Extract the [X, Y] coordinate from the center of the cell holding the provided text.  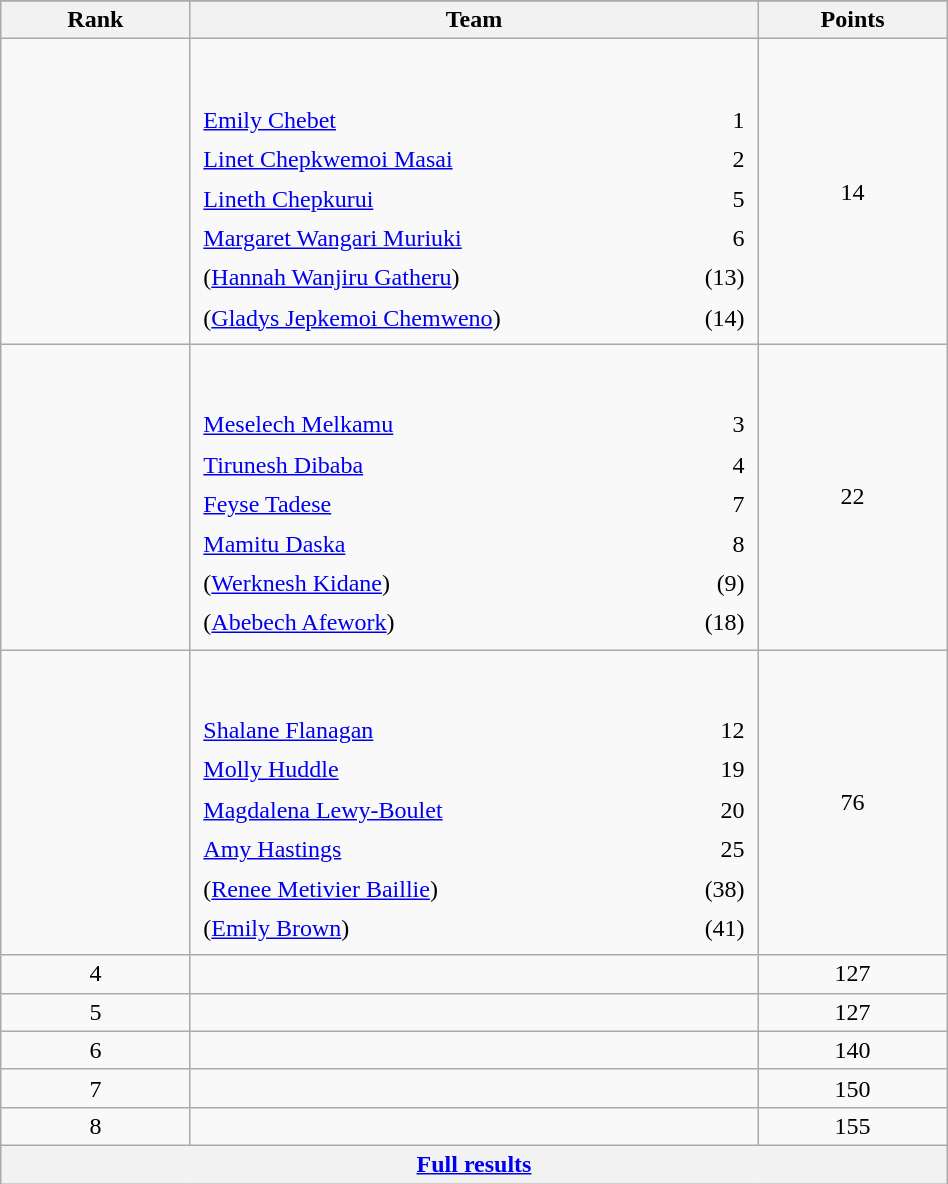
76 [852, 802]
Molly Huddle [428, 770]
14 [852, 192]
Tirunesh Dibaba [418, 464]
Emily Chebet [435, 120]
12 [704, 730]
Points [852, 20]
2 [711, 160]
Emily Chebet 1 Linet Chepkwemoi Masai 2 Lineth Chepkurui 5 Margaret Wangari Muriuki 6 (Hannah Wanjiru Gatheru) (13) (Gladys Jepkemoi Chemweno) (14) [474, 192]
Meselech Melkamu 3 Tirunesh Dibaba 4 Feyse Tadese 7 Mamitu Daska 8 (Werknesh Kidane) (9) (Abebech Afework) (18) [474, 496]
25 [704, 850]
Full results [474, 1164]
Linet Chepkwemoi Masai [435, 160]
20 [704, 810]
Mamitu Daska [418, 544]
(Hannah Wanjiru Gatheru) [435, 278]
Team [474, 20]
(14) [711, 318]
Lineth Chepkurui [435, 198]
150 [852, 1088]
1 [711, 120]
Amy Hastings [428, 850]
Rank [96, 20]
Shalane Flanagan 12 Molly Huddle 19 Magdalena Lewy-Boulet 20 Amy Hastings 25 (Renee Metivier Baillie) (38) (Emily Brown) (41) [474, 802]
22 [852, 496]
(Werknesh Kidane) [418, 584]
(9) [695, 584]
(41) [704, 928]
155 [852, 1126]
(Emily Brown) [428, 928]
Magdalena Lewy-Boulet [428, 810]
(18) [695, 624]
Meselech Melkamu [418, 426]
(13) [711, 278]
140 [852, 1050]
3 [695, 426]
Margaret Wangari Muriuki [435, 238]
(Renee Metivier Baillie) [428, 888]
19 [704, 770]
(Abebech Afework) [418, 624]
Shalane Flanagan [428, 730]
Feyse Tadese [418, 504]
(Gladys Jepkemoi Chemweno) [435, 318]
(38) [704, 888]
